Output the [x, y] coordinate of the center of the cell containing the given text.  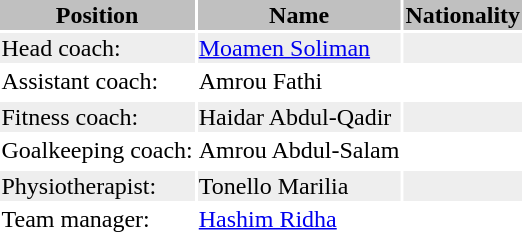
Physiotherapist: [97, 186]
Tonello Marilia [299, 186]
Name [299, 15]
Head coach: [97, 48]
Haidar Abdul-Qadir [299, 117]
Assistant coach: [97, 81]
Moamen Soliman [299, 48]
Nationality [463, 15]
Fitness coach: [97, 117]
Amrou Fathi [299, 81]
Amrou Abdul-Salam [299, 150]
Position [97, 15]
Goalkeeping coach: [97, 150]
